Output the (x, y) coordinate of the center of the cell containing the given text.  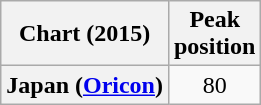
Chart (2015) (85, 34)
80 (214, 85)
Japan (Oricon) (85, 85)
Peakposition (214, 34)
